From the cell containing the given text, extract its center point as [x, y] coordinate. 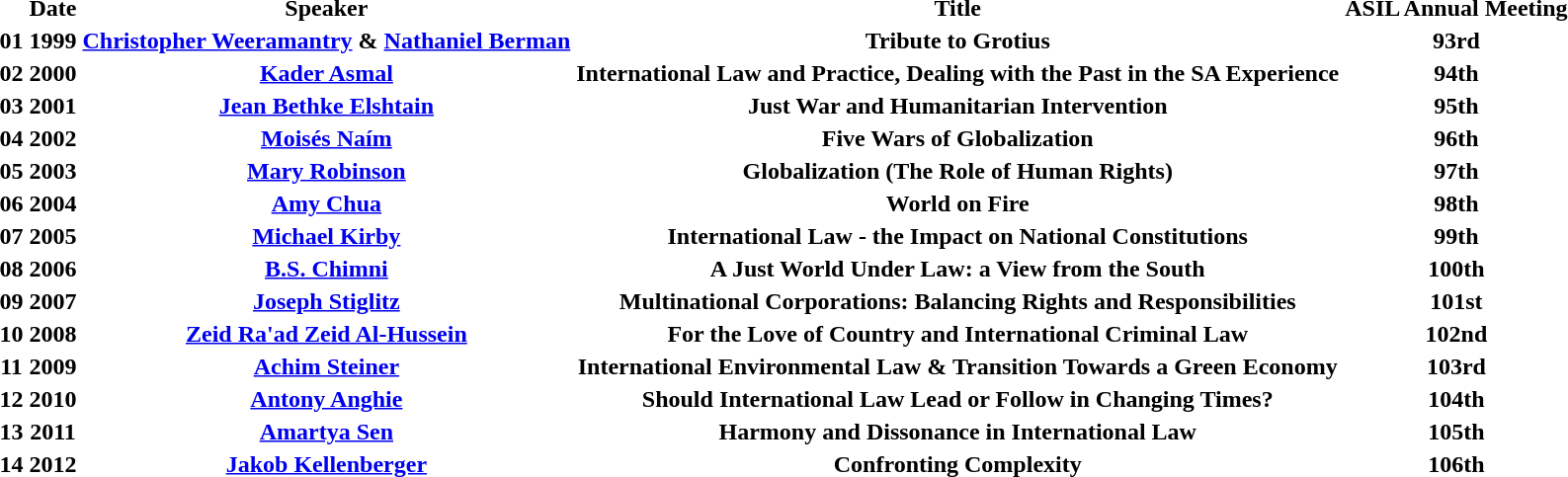
Christopher Weeramantry & Nathaniel Berman [326, 40]
Just War and Humanitarian Intervention [958, 106]
Mary Robinson [326, 171]
2010 [53, 399]
Should International Law Lead or Follow in Changing Times? [958, 399]
Harmony and Dissonance in International Law [958, 432]
2009 [53, 366]
Jean Bethke Elshtain [326, 106]
Amy Chua [326, 203]
B.S. Chimni [326, 269]
A Just World Under Law: a View from the South [958, 269]
Multinational Corporations: Balancing Rights and Responsibilities [958, 301]
2001 [53, 106]
International Environmental Law & Transition Towards a Green Economy [958, 366]
Achim Steiner [326, 366]
International Law and Practice, Dealing with the Past in the SA Experience [958, 73]
2006 [53, 269]
Tribute to Grotius [958, 40]
Amartya Sen [326, 432]
Antony Anghie [326, 399]
Joseph Stiglitz [326, 301]
2002 [53, 138]
2008 [53, 334]
2004 [53, 203]
International Law - the Impact on National Constitutions [958, 236]
World on Fire [958, 203]
2003 [53, 171]
2000 [53, 73]
Michael Kirby [326, 236]
Moisés Naím [326, 138]
2007 [53, 301]
2005 [53, 236]
Five Wars of Globalization [958, 138]
Zeid Ra'ad Zeid Al-Hussein [326, 334]
Globalization (The Role of Human Rights) [958, 171]
2011 [53, 432]
1999 [53, 40]
For the Love of Country and International Criminal Law [958, 334]
Kader Asmal [326, 73]
